Determine the (x, y) coordinate at the center of the cell enclosing the given text.  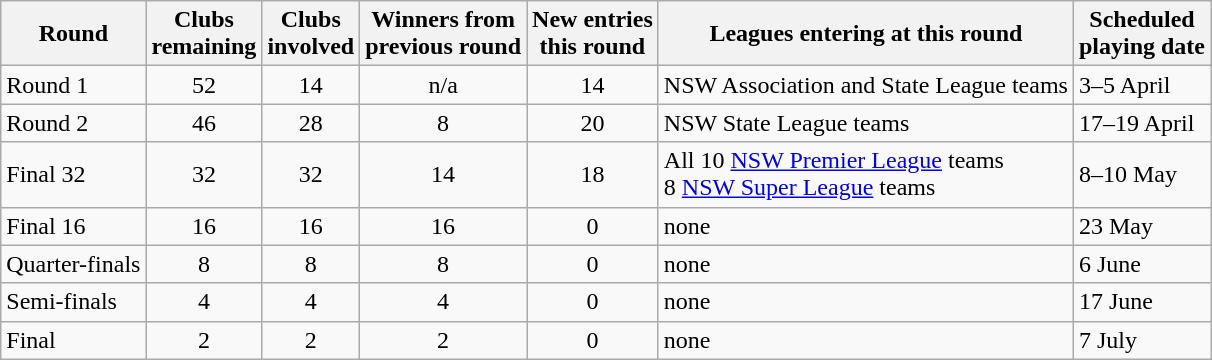
All 10 NSW Premier League teams 8 NSW Super League teams (866, 174)
NSW State League teams (866, 123)
n/a (444, 85)
52 (204, 85)
17–19 April (1142, 123)
Round (74, 34)
18 (593, 174)
Clubsremaining (204, 34)
23 May (1142, 226)
Final (74, 340)
Winners fromprevious round (444, 34)
20 (593, 123)
New entriesthis round (593, 34)
Round 1 (74, 85)
46 (204, 123)
8–10 May (1142, 174)
Final 16 (74, 226)
NSW Association and State League teams (866, 85)
7 July (1142, 340)
Final 32 (74, 174)
6 June (1142, 264)
17 June (1142, 302)
3–5 April (1142, 85)
Leagues entering at this round (866, 34)
Round 2 (74, 123)
Scheduledplaying date (1142, 34)
Semi-finals (74, 302)
Clubsinvolved (311, 34)
Quarter-finals (74, 264)
28 (311, 123)
